For the text-containing cell, return its midpoint in [X, Y] coordinate format. 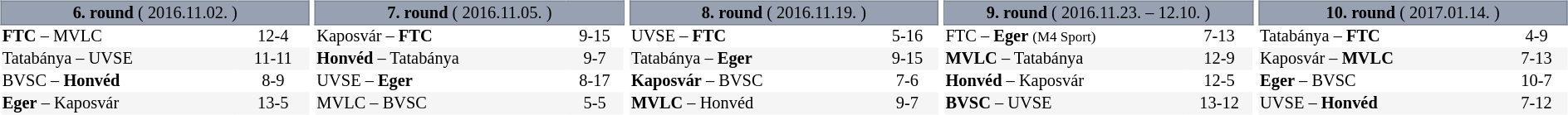
11-11 [272, 60]
12-9 [1219, 60]
MVLC – Tatabánya [1065, 60]
4-9 [1536, 36]
FTC – Eger (M4 Sport) [1065, 36]
UVSE – Eger [440, 81]
Eger – Kaposvár [119, 104]
Kaposvár – BVSC [752, 81]
UVSE – Honvéd [1383, 104]
8. round ( 2016.11.19. ) [784, 12]
BVSC – UVSE [1065, 104]
Kaposvár – FTC [440, 36]
12-5 [1219, 81]
FTC – MVLC [119, 36]
Honvéd – Tatabánya [440, 60]
BVSC – Honvéd [119, 81]
Tatabánya – FTC [1383, 36]
12-4 [272, 36]
Tatabánya – Eger [752, 60]
7-6 [907, 81]
10-7 [1536, 81]
MVLC – Honvéd [752, 104]
8-17 [595, 81]
Eger – BVSC [1383, 81]
Kaposvár – MVLC [1383, 60]
Tatabánya – UVSE [119, 60]
5-16 [907, 36]
5-5 [595, 104]
6. round ( 2016.11.02. ) [154, 12]
10. round ( 2017.01.14. ) [1414, 12]
13-5 [272, 104]
MVLC – BVSC [440, 104]
7-12 [1536, 104]
8-9 [272, 81]
7. round ( 2016.11.05. ) [470, 12]
UVSE – FTC [752, 36]
13-12 [1219, 104]
9. round ( 2016.11.23. – 12.10. ) [1098, 12]
Honvéd – Kaposvár [1065, 81]
